Capture the cell that displays the provided text and extract its [X, Y] central coordinate. 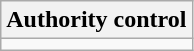
Authority control [96, 20]
